Scan for the cell matching the given text and deliver its (x, y) coordinate at center. 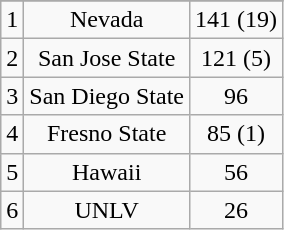
2 (12, 58)
UNLV (107, 210)
141 (19) (236, 20)
6 (12, 210)
Hawaii (107, 172)
Fresno State (107, 134)
5 (12, 172)
121 (5) (236, 58)
1 (12, 20)
56 (236, 172)
Nevada (107, 20)
96 (236, 96)
85 (1) (236, 134)
San Jose State (107, 58)
San Diego State (107, 96)
3 (12, 96)
4 (12, 134)
26 (236, 210)
